Find where the given text appears and provide that cell's center as (x, y) coordinate. 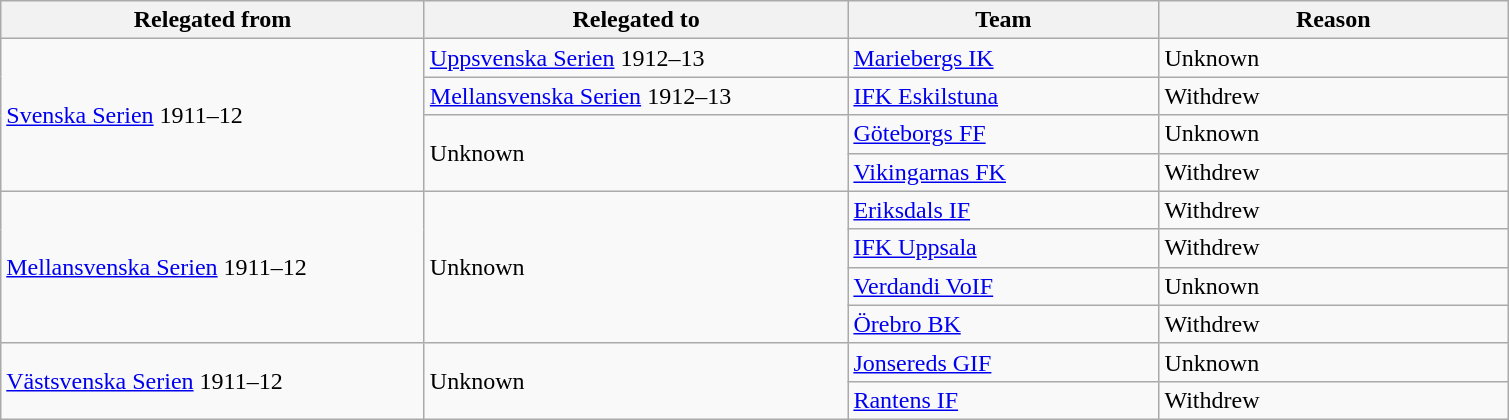
Mariebergs IK (1004, 58)
Mellansvenska Serien 1912–13 (636, 96)
Mellansvenska Serien 1911–12 (213, 267)
Team (1004, 20)
Relegated to (636, 20)
IFK Eskilstuna (1004, 96)
Vikingarnas FK (1004, 172)
Göteborgs FF (1004, 134)
Svenska Serien 1911–12 (213, 115)
IFK Uppsala (1004, 248)
Verdandi VoIF (1004, 286)
Reason (1334, 20)
Västsvenska Serien 1911–12 (213, 381)
Örebro BK (1004, 324)
Eriksdals IF (1004, 210)
Rantens IF (1004, 400)
Jonsereds GIF (1004, 362)
Relegated from (213, 20)
Uppsvenska Serien 1912–13 (636, 58)
